Determine the (x, y) coordinate at the center of the cell enclosing the given text.  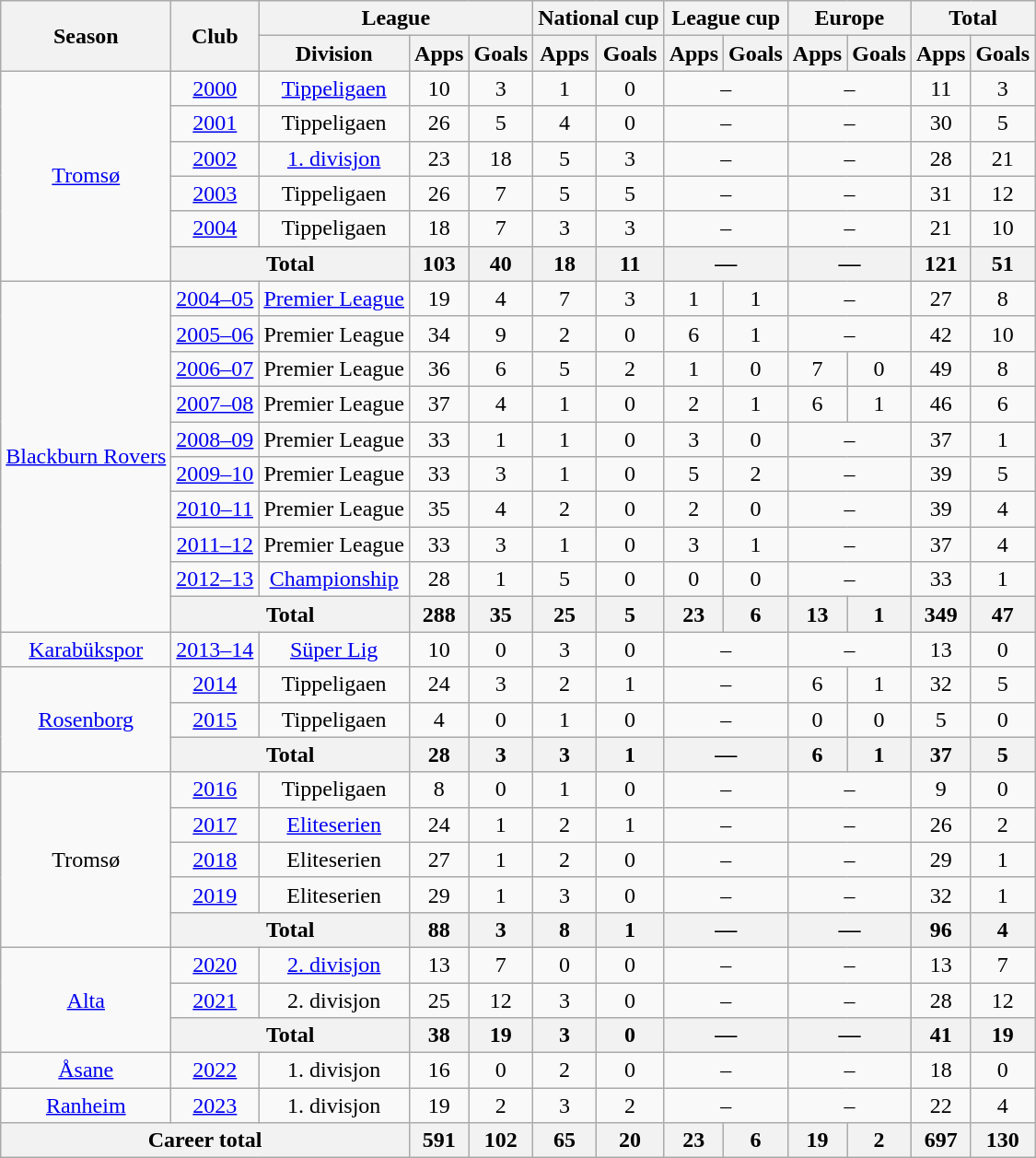
2007–08 (215, 404)
121 (940, 263)
Rosenborg (87, 719)
2014 (215, 684)
2016 (215, 790)
Alta (87, 1000)
349 (940, 614)
38 (439, 1035)
697 (940, 1140)
2009–10 (215, 474)
16 (439, 1070)
2006–07 (215, 368)
2004 (215, 228)
34 (439, 333)
2020 (215, 965)
591 (439, 1140)
65 (565, 1140)
30 (940, 123)
Championship (334, 579)
2005–06 (215, 333)
Ranheim (87, 1105)
96 (940, 930)
2023 (215, 1105)
League cup (726, 18)
National cup (599, 18)
Career total (205, 1140)
102 (501, 1140)
36 (439, 368)
2011–12 (215, 544)
47 (1003, 614)
103 (439, 263)
2004–05 (215, 298)
2021 (215, 1000)
2022 (215, 1070)
288 (439, 614)
51 (1003, 263)
2008–09 (215, 439)
2002 (215, 158)
22 (940, 1105)
Süper Lig (334, 649)
Club (215, 36)
31 (940, 193)
41 (940, 1035)
2010–11 (215, 509)
Åsane (87, 1070)
2012–13 (215, 579)
46 (940, 404)
2000 (215, 88)
League (396, 18)
2001 (215, 123)
Season (87, 36)
2017 (215, 825)
2003 (215, 193)
Europe (849, 18)
Karabükspor (87, 649)
42 (940, 333)
2013–14 (215, 649)
2018 (215, 860)
40 (501, 263)
2019 (215, 895)
49 (940, 368)
2015 (215, 719)
Blackburn Rovers (87, 457)
130 (1003, 1140)
88 (439, 930)
Division (334, 53)
20 (630, 1140)
